Detect which cell encompasses the target text, then output its [x, y] center coordinate. 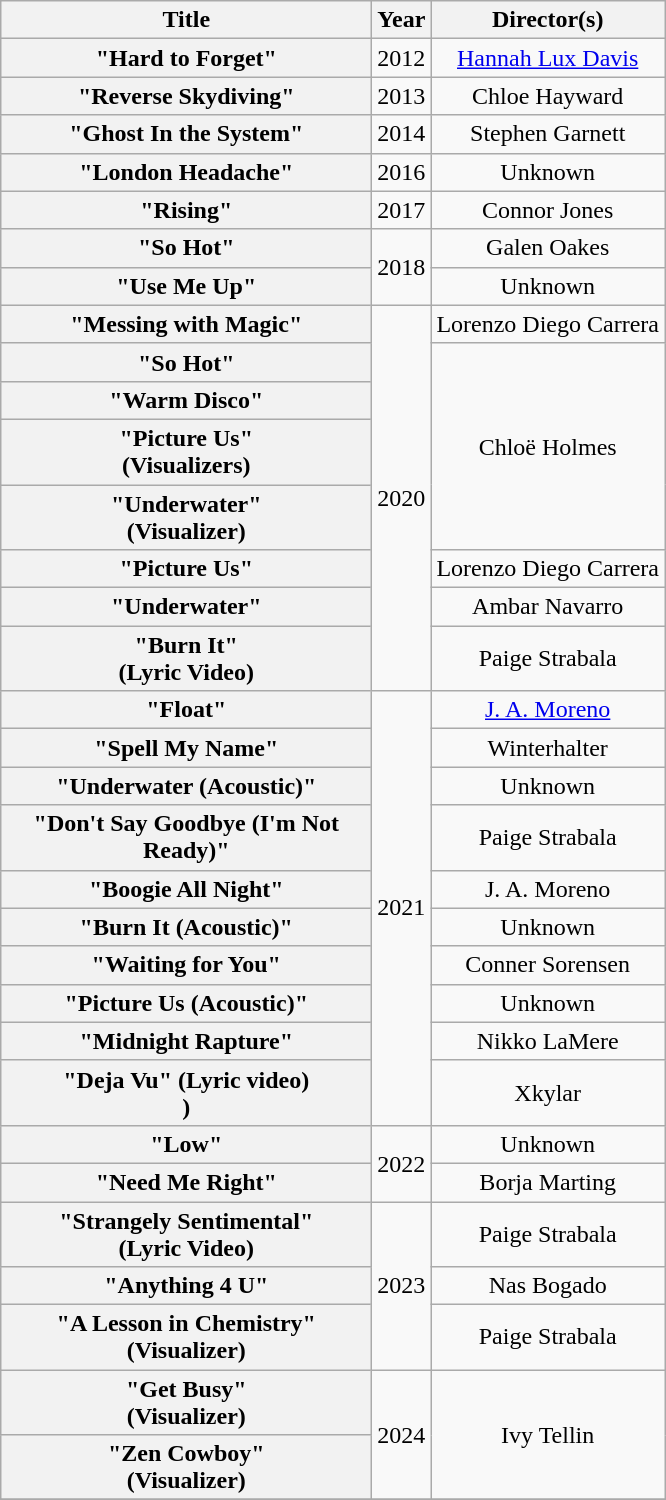
Galen Oakes [548, 248]
"Use Me Up" [186, 286]
2016 [402, 172]
"Waiting for You" [186, 965]
Nas Bogado [548, 1286]
Title [186, 20]
"Warm Disco" [186, 400]
Chloe Hayward [548, 96]
2023 [402, 1286]
Ivy Tellin [548, 1435]
2017 [402, 210]
"Midnight Rapture" [186, 1041]
"Hard to Forget" [186, 58]
"Picture Us" [186, 569]
2012 [402, 58]
"Zen Cowboy"(Visualizer) [186, 1468]
"Spell My Name" [186, 748]
Nikko LaMere [548, 1041]
"Burn It"(Lyric Video) [186, 658]
Connor Jones [548, 210]
Ambar Navarro [548, 607]
2013 [402, 96]
Xkylar [548, 1092]
"Picture Us"(Visualizers) [186, 452]
"Boogie All Night" [186, 889]
Year [402, 20]
2018 [402, 267]
"Rising" [186, 210]
"Underwater"(Visualizer) [186, 516]
"Float" [186, 710]
"Low" [186, 1144]
Conner Sorensen [548, 965]
"Anything 4 U" [186, 1286]
Borja Marting [548, 1182]
"Underwater" [186, 607]
"Burn It (Acoustic)" [186, 927]
"Ghost In the System" [186, 134]
Hannah Lux Davis [548, 58]
"Reverse Skydiving" [186, 96]
Winterhalter [548, 748]
"Picture Us (Acoustic)" [186, 1003]
"Don't Say Goodbye (I'm Not Ready)" [186, 838]
2021 [402, 908]
Director(s) [548, 20]
2022 [402, 1163]
Stephen Garnett [548, 134]
"Messing with Magic" [186, 324]
"Need Me Right" [186, 1182]
"Deja Vu" (Lyric video)) [186, 1092]
2024 [402, 1435]
"Strangely Sentimental"(Lyric Video) [186, 1234]
"London Headache" [186, 172]
2020 [402, 498]
Chloë Holmes [548, 446]
"A Lesson in Chemistry"(Visualizer) [186, 1338]
"Get Busy"(Visualizer) [186, 1402]
"Underwater (Acoustic)" [186, 786]
2014 [402, 134]
